Search for the cell housing the specified text and yield its (X, Y) center coordinate. 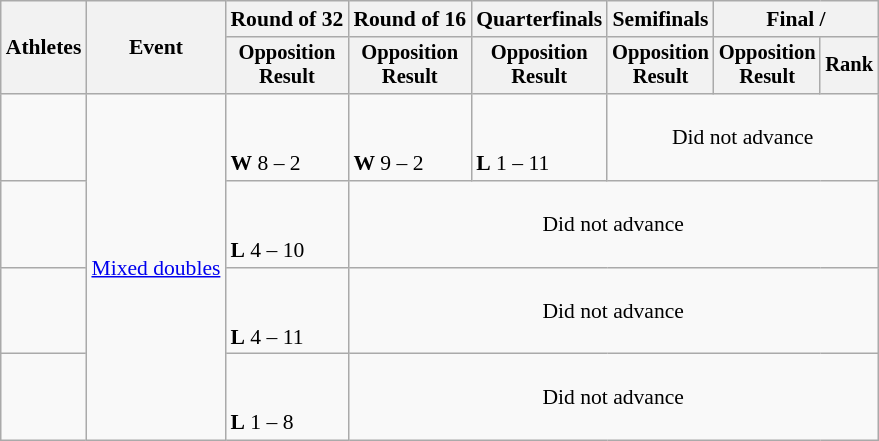
Athletes (44, 48)
Mixed doubles (156, 267)
L 1 – 8 (286, 398)
L 1 – 11 (539, 138)
W 9 – 2 (410, 138)
Semifinals (660, 19)
Rank (849, 66)
W 8 – 2 (286, 138)
Quarterfinals (539, 19)
Round of 16 (410, 19)
Final / (796, 19)
Round of 32 (286, 19)
L 4 – 10 (286, 224)
L 4 – 11 (286, 312)
Event (156, 48)
